Pinpoint the cell where the given text exists, returning its [X, Y] midpoint coordinate. 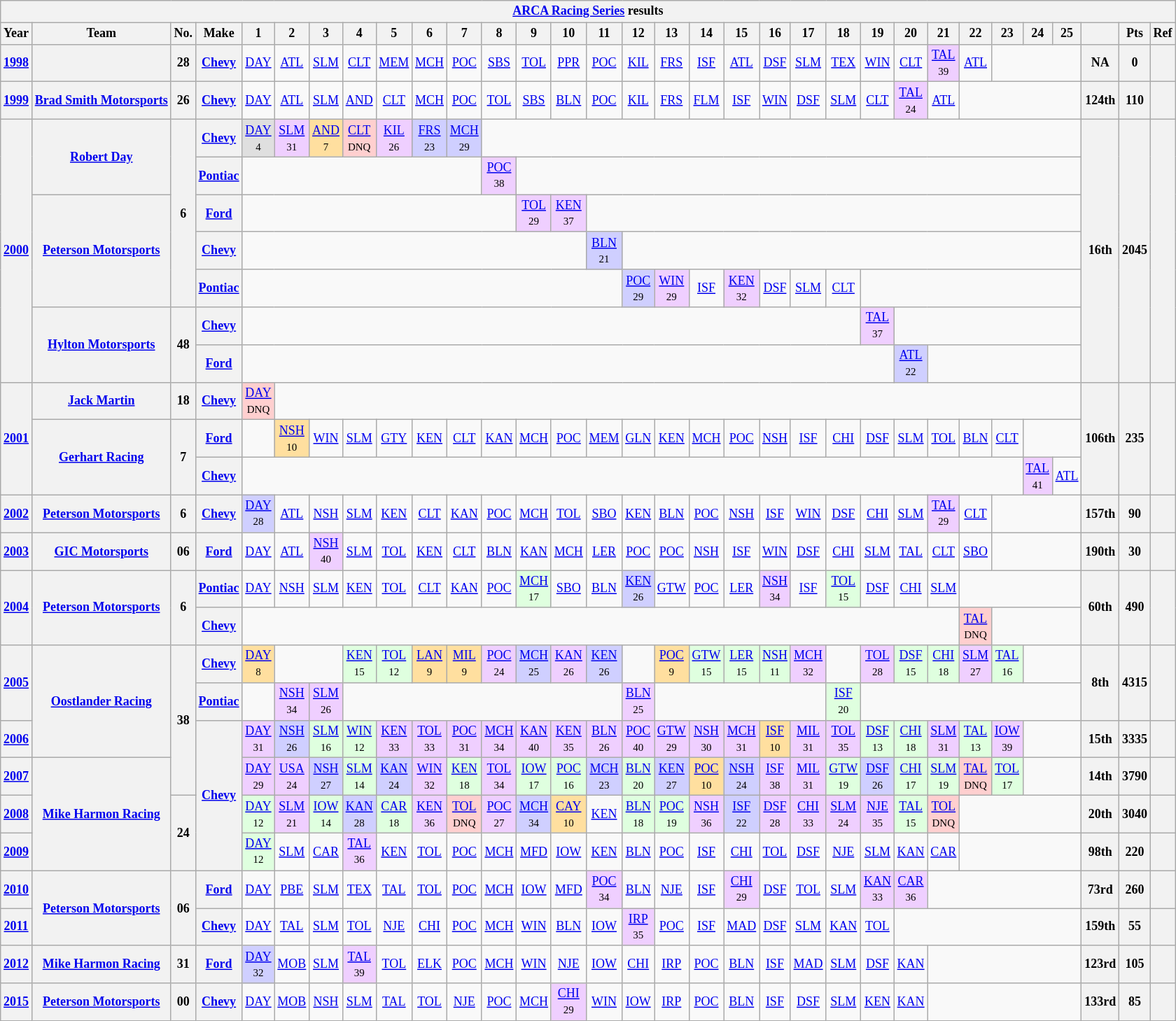
98th [1100, 852]
DAY29 [258, 777]
105 [1135, 964]
FRS23 [430, 138]
KAN40 [534, 739]
PBE [292, 889]
TOL35 [843, 739]
73rd [1100, 889]
Jack Martin [101, 401]
2007 [17, 777]
POC24 [499, 664]
GTW19 [843, 777]
SLM14 [359, 777]
ISF38 [776, 777]
NSH40 [326, 551]
2009 [17, 852]
NA [1100, 63]
TAL24 [911, 101]
22 [976, 34]
POC9 [671, 664]
3790 [1135, 777]
AND7 [326, 138]
KEN15 [359, 664]
SLM26 [326, 702]
2004 [17, 607]
NJE35 [878, 815]
8 [499, 34]
20 [911, 34]
TOL33 [430, 739]
2010 [17, 889]
133rd [1100, 1002]
Hylton Motorsports [101, 344]
CAR36 [911, 889]
TOL12 [394, 664]
490 [1135, 607]
WIN29 [671, 288]
GTY [394, 439]
POC27 [499, 815]
00 [183, 1002]
MCH29 [464, 138]
235 [1135, 438]
KIL26 [394, 138]
GLN [638, 439]
POC19 [671, 815]
Pts [1135, 34]
157th [1100, 514]
2012 [17, 964]
MCH25 [534, 664]
SLM21 [292, 815]
19 [878, 34]
GIC Motorsports [101, 551]
KEN18 [464, 777]
10 [568, 34]
0 [1135, 63]
TAL37 [878, 326]
KEN35 [568, 739]
DAY8 [258, 664]
12 [638, 34]
TOL34 [499, 777]
20th [1100, 815]
14 [706, 34]
BLN20 [638, 777]
ISF22 [742, 815]
KEN27 [671, 777]
110 [1135, 101]
SLM24 [843, 815]
TOL29 [534, 213]
NSH24 [742, 777]
NSH36 [706, 815]
ELK [430, 964]
ISF20 [843, 702]
MCH17 [534, 589]
38 [183, 721]
1998 [17, 63]
KAN24 [394, 777]
2002 [17, 514]
MCH32 [808, 664]
30 [1135, 551]
SLM27 [976, 664]
3 [326, 34]
DAYDNQ [258, 401]
48 [183, 344]
KEN36 [430, 815]
GTW [671, 589]
106th [1100, 438]
IOW39 [1007, 739]
NSH30 [706, 739]
1 [258, 34]
AND [359, 101]
2008 [17, 815]
11 [604, 34]
LAN9 [430, 664]
13 [671, 34]
Gerhart Racing [101, 458]
KAN33 [878, 889]
BLN21 [604, 251]
Brad Smith Motorsports [101, 101]
123rd [1100, 964]
DSF15 [911, 664]
LER15 [742, 664]
NSH26 [292, 739]
TAL29 [944, 514]
3040 [1135, 815]
CAR18 [394, 815]
KEN33 [394, 739]
USA24 [292, 777]
WIN12 [359, 739]
TOL15 [843, 589]
31 [183, 964]
159th [1100, 927]
ISF10 [776, 739]
Oostlander Racing [101, 701]
TAL41 [1037, 476]
TAL16 [1007, 664]
NSH27 [326, 777]
Year [17, 34]
21 [944, 34]
KEN32 [742, 288]
28 [183, 63]
POC16 [568, 777]
16 [776, 34]
DAY28 [258, 514]
2003 [17, 551]
FLM [706, 101]
5 [394, 34]
GTW29 [671, 739]
TAL13 [976, 739]
8th [1100, 683]
DSF26 [878, 777]
TOL28 [878, 664]
KEN37 [568, 213]
BLN18 [638, 815]
BLN25 [638, 702]
Ref [1163, 34]
Make [218, 34]
NSH11 [776, 664]
DSF28 [776, 815]
124th [1100, 101]
CHI33 [808, 815]
KAN28 [359, 815]
3335 [1135, 739]
ARCA Racing Series results [588, 11]
POC40 [638, 739]
IOW17 [534, 777]
POC38 [499, 176]
CAY10 [568, 815]
14th [1100, 777]
26 [183, 101]
17 [808, 34]
SLM19 [944, 777]
TAL36 [359, 852]
CHI17 [911, 777]
POC29 [638, 288]
DSF13 [878, 739]
2001 [17, 438]
POC31 [464, 739]
TAL15 [911, 815]
190th [1100, 551]
MCH31 [742, 739]
23 [1007, 34]
15th [1100, 739]
2005 [17, 683]
PPR [568, 63]
DAY4 [258, 138]
BLN26 [604, 739]
1999 [17, 101]
NSH10 [292, 439]
220 [1135, 852]
DAY31 [258, 739]
16th [1100, 251]
MIL9 [464, 664]
WIN32 [430, 777]
CLTDNQ [359, 138]
KAN26 [568, 664]
DAY32 [258, 964]
4315 [1135, 683]
2006 [17, 739]
25 [1067, 34]
No. [183, 34]
Robert Day [101, 157]
2000 [17, 251]
90 [1135, 514]
MCH23 [604, 777]
IOW14 [326, 815]
GTW15 [706, 664]
IRP35 [638, 927]
2 [292, 34]
2045 [1135, 251]
ATL22 [911, 363]
Team [101, 34]
TOL17 [1007, 777]
2015 [17, 1002]
55 [1135, 927]
2011 [17, 927]
9 [534, 34]
POC10 [706, 777]
POC34 [604, 889]
4 [359, 34]
260 [1135, 889]
15 [742, 34]
SLM16 [326, 739]
85 [1135, 1002]
60th [1100, 607]
